Scan for the cell matching the given text and deliver its [x, y] coordinate at center. 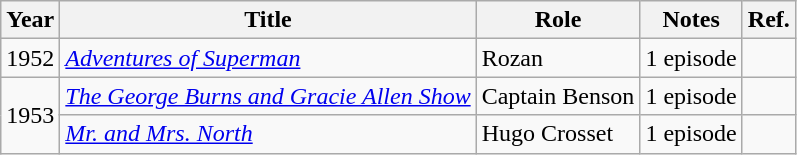
Mr. and Mrs. North [268, 134]
The George Burns and Gracie Allen Show [268, 96]
Ref. [768, 20]
Hugo Crosset [558, 134]
1953 [30, 115]
Adventures of Superman [268, 58]
Year [30, 20]
Title [268, 20]
Captain Benson [558, 96]
1952 [30, 58]
Notes [691, 20]
Rozan [558, 58]
Role [558, 20]
